Output the (x, y) coordinate of the center of the cell containing the given text.  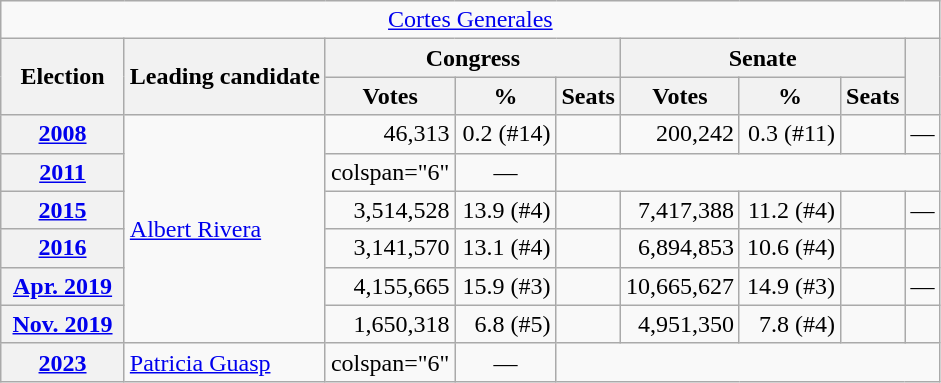
Leading candidate (224, 77)
Cortes Generales (470, 20)
3,141,570 (390, 248)
Apr. 2019 (63, 286)
4,155,665 (390, 286)
11.2 (#4) (790, 210)
13.1 (#4) (506, 248)
2016 (63, 248)
1,650,318 (390, 324)
15.9 (#3) (506, 286)
7,417,388 (680, 210)
2008 (63, 134)
6.8 (#5) (506, 324)
0.2 (#14) (506, 134)
2023 (63, 362)
Senate (762, 58)
10.6 (#4) (790, 248)
4,951,350 (680, 324)
2015 (63, 210)
200,242 (680, 134)
46,313 (390, 134)
Patricia Guasp (224, 362)
2011 (63, 172)
13.9 (#4) (506, 210)
10,665,627 (680, 286)
Election (63, 77)
Nov. 2019 (63, 324)
0.3 (#11) (790, 134)
7.8 (#4) (790, 324)
Albert Rivera (224, 229)
6,894,853 (680, 248)
3,514,528 (390, 210)
Congress (472, 58)
14.9 (#3) (790, 286)
